Provide the (x, y) coordinate of the cell's center where the given text is located.  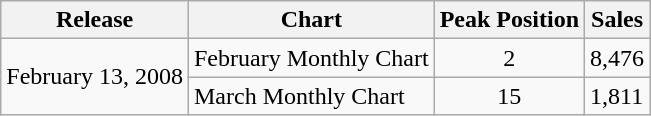
2 (509, 58)
Release (95, 20)
Peak Position (509, 20)
Chart (311, 20)
February 13, 2008 (95, 77)
8,476 (618, 58)
Sales (618, 20)
February Monthly Chart (311, 58)
15 (509, 96)
1,811 (618, 96)
March Monthly Chart (311, 96)
